Return the (x, y) coordinate for the center point of the cell that contains the specified text.  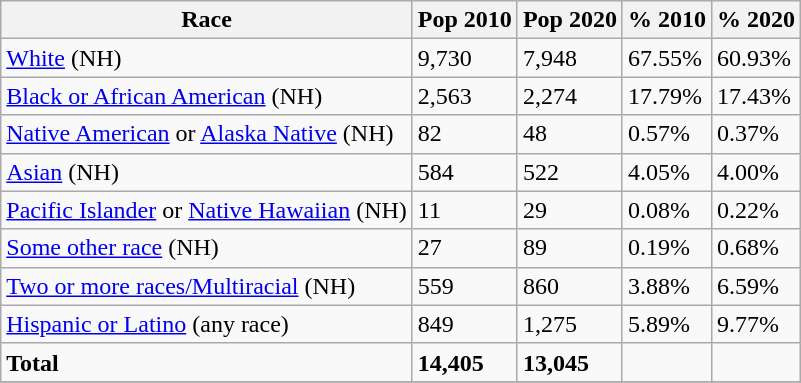
Hispanic or Latino (any race) (207, 324)
0.22% (756, 210)
89 (570, 248)
Two or more races/Multiracial (NH) (207, 286)
17.43% (756, 96)
% 2010 (666, 20)
860 (570, 286)
0.68% (756, 248)
48 (570, 134)
11 (464, 210)
White (NH) (207, 58)
0.19% (666, 248)
Pop 2020 (570, 20)
13,045 (570, 362)
17.79% (666, 96)
Native American or Alaska Native (NH) (207, 134)
4.05% (666, 172)
2,563 (464, 96)
27 (464, 248)
Pop 2010 (464, 20)
584 (464, 172)
0.08% (666, 210)
14,405 (464, 362)
3.88% (666, 286)
Total (207, 362)
522 (570, 172)
67.55% (666, 58)
Some other race (NH) (207, 248)
60.93% (756, 58)
559 (464, 286)
Pacific Islander or Native Hawaiian (NH) (207, 210)
7,948 (570, 58)
0.37% (756, 134)
Black or African American (NH) (207, 96)
5.89% (666, 324)
2,274 (570, 96)
Race (207, 20)
29 (570, 210)
82 (464, 134)
9.77% (756, 324)
849 (464, 324)
% 2020 (756, 20)
1,275 (570, 324)
4.00% (756, 172)
0.57% (666, 134)
6.59% (756, 286)
9,730 (464, 58)
Asian (NH) (207, 172)
